From the cell containing the given text, extract its center point as (x, y) coordinate. 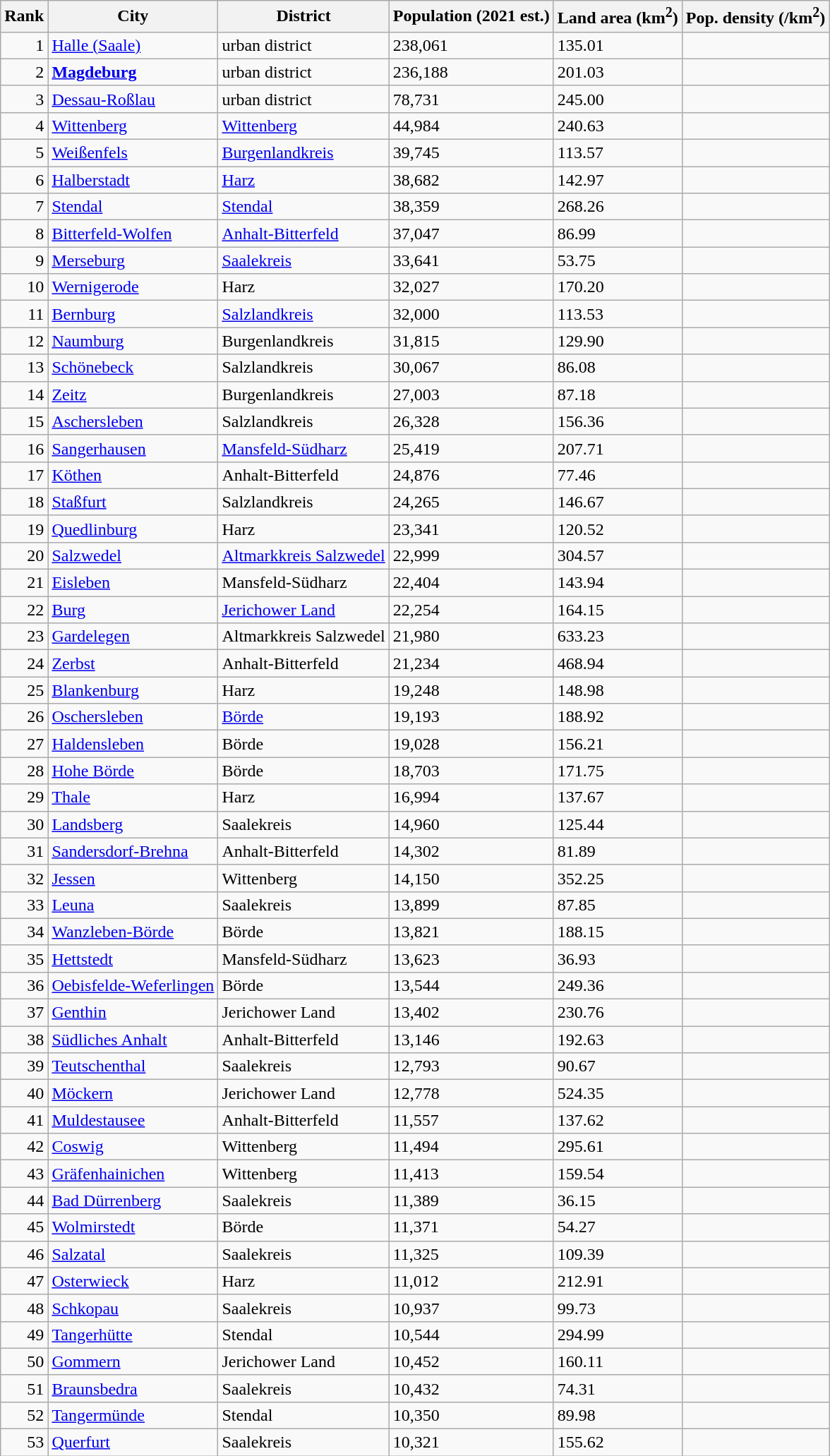
24,265 (471, 502)
19,193 (471, 717)
Zerbst (133, 663)
29 (24, 798)
13,146 (471, 1040)
245.00 (618, 99)
11,325 (471, 1254)
5 (24, 153)
Quedlinburg (133, 529)
16 (24, 448)
37 (24, 1013)
36.15 (618, 1201)
Land area (km2) (618, 17)
10 (24, 287)
21 (24, 583)
294.99 (618, 1335)
Naumburg (133, 341)
11,413 (471, 1174)
135.01 (618, 45)
38,682 (471, 180)
Bad Dürrenberg (133, 1201)
37,047 (471, 234)
36 (24, 985)
156.21 (618, 744)
Thale (133, 798)
109.39 (618, 1254)
27,003 (471, 395)
34 (24, 932)
10,452 (471, 1361)
48 (24, 1308)
155.62 (618, 1443)
22 (24, 610)
137.62 (618, 1120)
160.11 (618, 1361)
9 (24, 260)
50 (24, 1361)
24 (24, 663)
11,494 (471, 1147)
468.94 (618, 663)
137.67 (618, 798)
Querfurt (133, 1443)
31,815 (471, 341)
14,302 (471, 851)
125.44 (618, 824)
Salzwedel (133, 555)
30 (24, 824)
13,544 (471, 985)
32,027 (471, 287)
Merseburg (133, 260)
Sandersdorf-Brehna (133, 851)
Bernburg (133, 314)
10,937 (471, 1308)
17 (24, 475)
Gardelegen (133, 637)
38 (24, 1040)
51 (24, 1388)
Magdeburg (133, 72)
13,623 (471, 958)
212.91 (618, 1281)
Salzatal (133, 1254)
11,389 (471, 1201)
Rank (24, 17)
8 (24, 234)
Wanzleben-Börde (133, 932)
Zeitz (133, 395)
52 (24, 1415)
Braunsbedra (133, 1388)
38,359 (471, 207)
249.36 (618, 985)
49 (24, 1335)
188.15 (618, 932)
Bitterfeld-Wolfen (133, 234)
Gommern (133, 1361)
39,745 (471, 153)
Dessau-Roßlau (133, 99)
188.92 (618, 717)
171.75 (618, 771)
10,350 (471, 1415)
15 (24, 421)
40 (24, 1093)
32 (24, 878)
3 (24, 99)
Population (2021 est.) (471, 17)
44,984 (471, 126)
42 (24, 1147)
6 (24, 180)
7 (24, 207)
304.57 (618, 555)
46 (24, 1254)
Wernigerode (133, 287)
Genthin (133, 1013)
Aschersleben (133, 421)
Wolmirstedt (133, 1227)
22,999 (471, 555)
14 (24, 395)
170.20 (618, 287)
11,371 (471, 1227)
26,328 (471, 421)
11 (24, 314)
201.03 (618, 72)
36.93 (618, 958)
53.75 (618, 260)
19,028 (471, 744)
16,994 (471, 798)
City (133, 17)
164.15 (618, 610)
47 (24, 1281)
Teutschenthal (133, 1066)
Gräfenhainichen (133, 1174)
45 (24, 1227)
Oebisfelde-Weferlingen (133, 985)
10,544 (471, 1335)
87.85 (618, 905)
159.54 (618, 1174)
Hettstedt (133, 958)
240.63 (618, 126)
146.67 (618, 502)
13 (24, 368)
22,404 (471, 583)
352.25 (618, 878)
13,402 (471, 1013)
12 (24, 341)
Leuna (133, 905)
Burg (133, 610)
Blankenburg (133, 690)
295.61 (618, 1147)
18,703 (471, 771)
86.99 (618, 234)
Haldensleben (133, 744)
25 (24, 690)
41 (24, 1120)
633.23 (618, 637)
33,641 (471, 260)
Sangerhausen (133, 448)
12,793 (471, 1066)
Köthen (133, 475)
14,960 (471, 824)
18 (24, 502)
14,150 (471, 878)
27 (24, 744)
24,876 (471, 475)
43 (24, 1174)
Möckern (133, 1093)
Schönebeck (133, 368)
1 (24, 45)
148.98 (618, 690)
Weißenfels (133, 153)
Eisleben (133, 583)
207.71 (618, 448)
10,321 (471, 1443)
39 (24, 1066)
238,061 (471, 45)
99.73 (618, 1308)
Jessen (133, 878)
129.90 (618, 341)
Halberstadt (133, 180)
236,188 (471, 72)
Pop. density (/km2) (755, 17)
22,254 (471, 610)
23 (24, 637)
4 (24, 126)
13,899 (471, 905)
87.18 (618, 395)
33 (24, 905)
113.53 (618, 314)
74.31 (618, 1388)
25,419 (471, 448)
268.26 (618, 207)
Staßfurt (133, 502)
32,000 (471, 314)
120.52 (618, 529)
54.27 (618, 1227)
Halle (Saale) (133, 45)
20 (24, 555)
Landsberg (133, 824)
31 (24, 851)
21,980 (471, 637)
28 (24, 771)
Muldestausee (133, 1120)
86.08 (618, 368)
113.57 (618, 153)
Tangermünde (133, 1415)
Osterwieck (133, 1281)
Hohe Börde (133, 771)
2 (24, 72)
89.98 (618, 1415)
12,778 (471, 1093)
Schkopau (133, 1308)
Coswig (133, 1147)
53 (24, 1443)
Tangerhütte (133, 1335)
21,234 (471, 663)
44 (24, 1201)
11,012 (471, 1281)
30,067 (471, 368)
90.67 (618, 1066)
11,557 (471, 1120)
District (303, 17)
26 (24, 717)
19,248 (471, 690)
230.76 (618, 1013)
10,432 (471, 1388)
Südliches Anhalt (133, 1040)
81.89 (618, 851)
19 (24, 529)
142.97 (618, 180)
Oschersleben (133, 717)
35 (24, 958)
13,821 (471, 932)
524.35 (618, 1093)
23,341 (471, 529)
78,731 (471, 99)
143.94 (618, 583)
77.46 (618, 475)
156.36 (618, 421)
192.63 (618, 1040)
